Pinpoint the cell where the given text exists, returning its [x, y] midpoint coordinate. 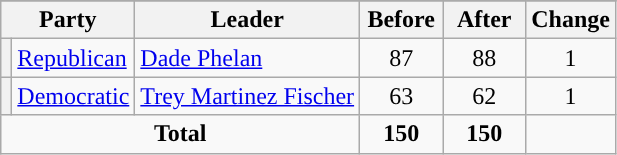
Democratic [74, 96]
Dade Phelan [248, 58]
87 [402, 58]
Party [68, 20]
Trey Martinez Fischer [248, 96]
After [484, 20]
Change [571, 20]
Before [402, 20]
88 [484, 58]
62 [484, 96]
Republican [74, 58]
63 [402, 96]
Leader [248, 20]
Total [180, 134]
